Extract the (x, y) coordinate from the center of the cell holding the provided text.  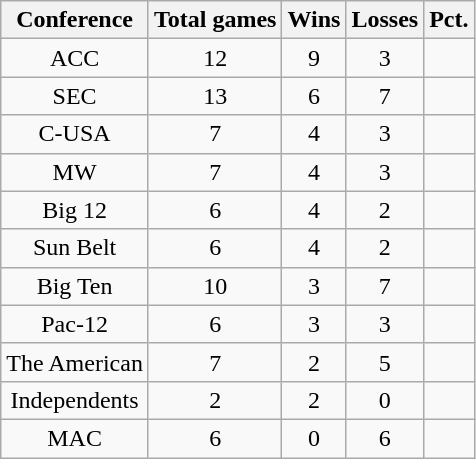
SEC (75, 96)
The American (75, 362)
Independents (75, 400)
Pac-12 (75, 324)
5 (385, 362)
Losses (385, 20)
9 (314, 58)
ACC (75, 58)
Pct. (449, 20)
MW (75, 172)
Conference (75, 20)
Wins (314, 20)
13 (215, 96)
C-USA (75, 134)
Big 12 (75, 210)
10 (215, 286)
Total games (215, 20)
MAC (75, 438)
12 (215, 58)
Sun Belt (75, 248)
Big Ten (75, 286)
